Return the (x, y) coordinate for the center point of the cell that contains the specified text.  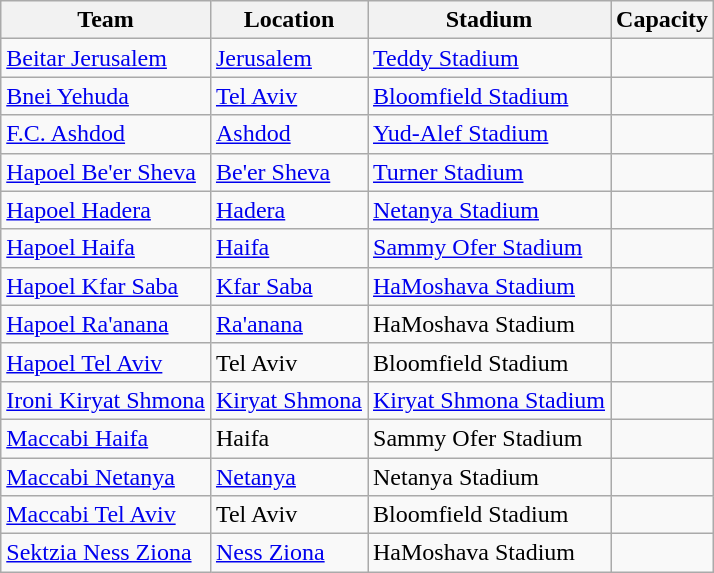
Kfar Saba (288, 286)
Netanya (288, 477)
Hapoel Hadera (106, 210)
Ashdod (288, 134)
Stadium (490, 20)
Location (288, 20)
Maccabi Tel Aviv (106, 515)
Hapoel Kfar Saba (106, 286)
Teddy Stadium (490, 58)
Turner Stadium (490, 172)
Ironi Kiryat Shmona (106, 400)
Ra'anana (288, 324)
Hapoel Tel Aviv (106, 362)
Sektzia Ness Ziona (106, 553)
Hapoel Haifa (106, 248)
Beitar Jerusalem (106, 58)
Yud-Alef Stadium (490, 134)
Bnei Yehuda (106, 96)
Be'er Sheva (288, 172)
Hapoel Be'er Sheva (106, 172)
Hadera (288, 210)
Jerusalem (288, 58)
Kiryat Shmona (288, 400)
Maccabi Netanya (106, 477)
Capacity (662, 20)
F.C. Ashdod (106, 134)
Ness Ziona (288, 553)
Hapoel Ra'anana (106, 324)
Kiryat Shmona Stadium (490, 400)
Team (106, 20)
Maccabi Haifa (106, 438)
